Return [X, Y] of the center of cell containing provided text 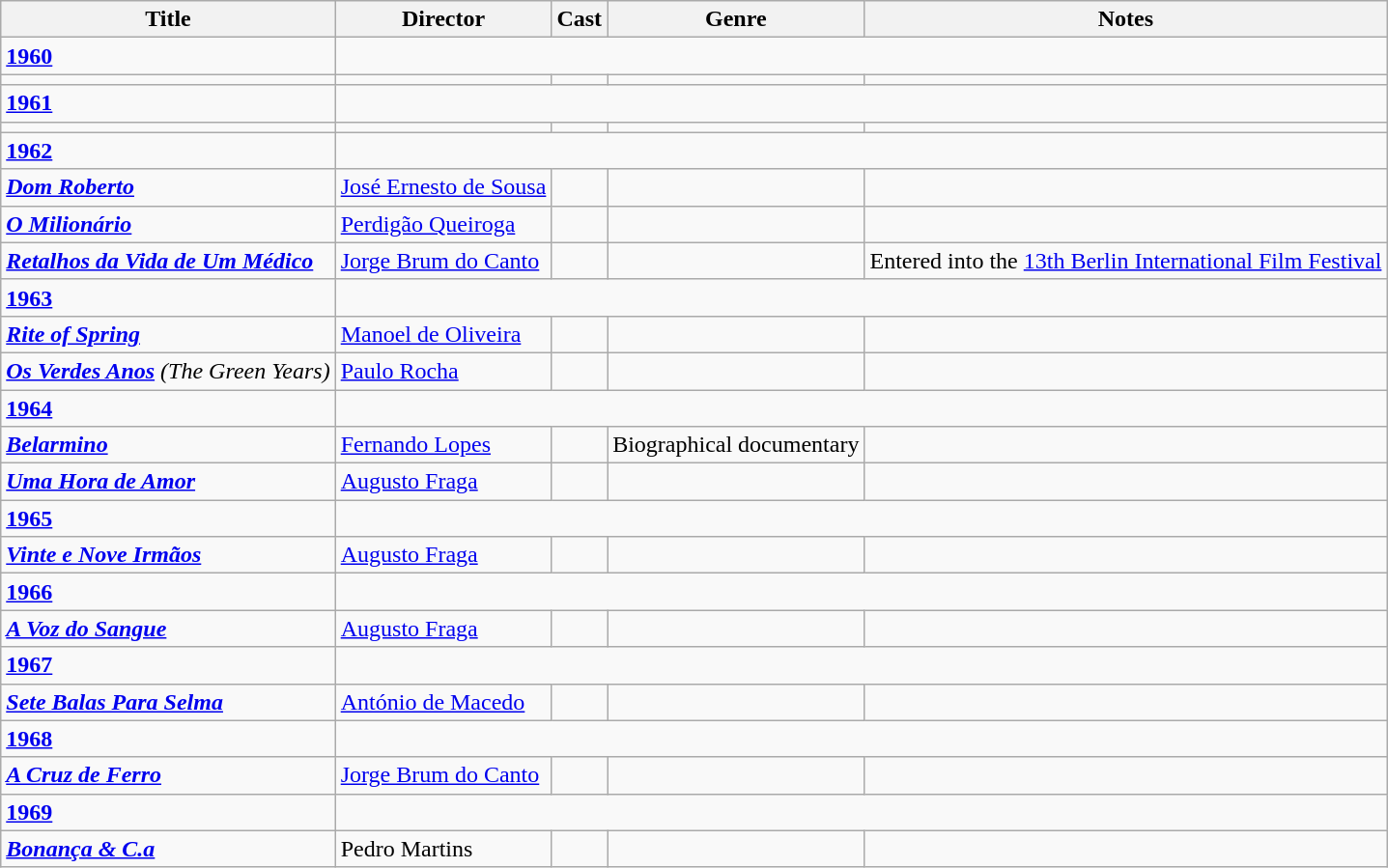
Uma Hora de Amor [168, 482]
A Cruz de Ferro [168, 775]
O Milionário [168, 224]
1963 [168, 297]
Paulo Rocha [443, 371]
Dom Roberto [168, 187]
1962 [168, 151]
Bonança & C.a [168, 849]
José Ernesto de Sousa [443, 187]
Fernando Lopes [443, 445]
Vinte e Nove Irmãos [168, 555]
Notes [1126, 19]
Retalhos da Vida de Um Médico [168, 261]
Sete Balas Para Selma [168, 702]
1969 [168, 812]
Rite of Spring [168, 334]
Belarmino [168, 445]
Cast [580, 19]
1965 [168, 518]
1967 [168, 665]
1961 [168, 103]
Entered into the 13th Berlin International Film Festival [1126, 261]
A Voz do Sangue [168, 629]
1968 [168, 739]
Genre [736, 19]
1960 [168, 56]
Perdigão Queiroga [443, 224]
Title [168, 19]
Os Verdes Anos (The Green Years) [168, 371]
1964 [168, 408]
António de Macedo [443, 702]
Manoel de Oliveira [443, 334]
Biographical documentary [736, 445]
Director [443, 19]
1966 [168, 592]
Pedro Martins [443, 849]
